Identify which cell holds the provided text, then report its [x, y] central coordinate. 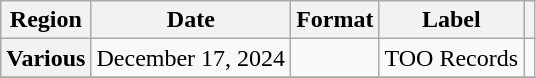
Format [335, 20]
Various [46, 58]
Date [191, 20]
TOO Records [452, 58]
Region [46, 20]
Label [452, 20]
December 17, 2024 [191, 58]
